From the cell containing the given text, extract its center point as [X, Y] coordinate. 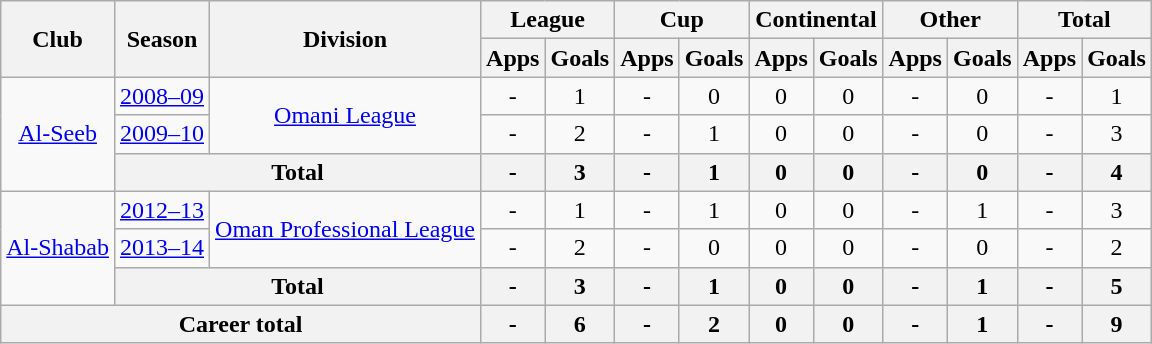
Al-Seeb [58, 134]
5 [1117, 286]
9 [1117, 324]
Other [950, 20]
Oman Professional League [346, 229]
2012–13 [162, 210]
Division [346, 39]
Career total [241, 324]
6 [580, 324]
Al-Shabab [58, 248]
League [548, 20]
4 [1117, 172]
2013–14 [162, 248]
Season [162, 39]
2008–09 [162, 96]
Club [58, 39]
2009–10 [162, 134]
Omani League [346, 115]
Continental [816, 20]
Cup [682, 20]
